Determine the [x, y] coordinate at the center of the cell enclosing the given text.  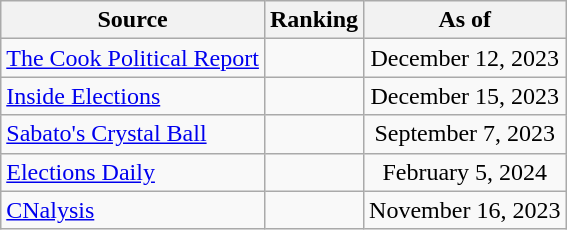
Sabato's Crystal Ball [133, 134]
December 15, 2023 [465, 96]
Ranking [314, 20]
Inside Elections [133, 96]
As of [465, 20]
December 12, 2023 [465, 58]
November 16, 2023 [465, 210]
Source [133, 20]
The Cook Political Report [133, 58]
Elections Daily [133, 172]
CNalysis [133, 210]
February 5, 2024 [465, 172]
September 7, 2023 [465, 134]
